Capture the cell that displays the provided text and extract its [x, y] central coordinate. 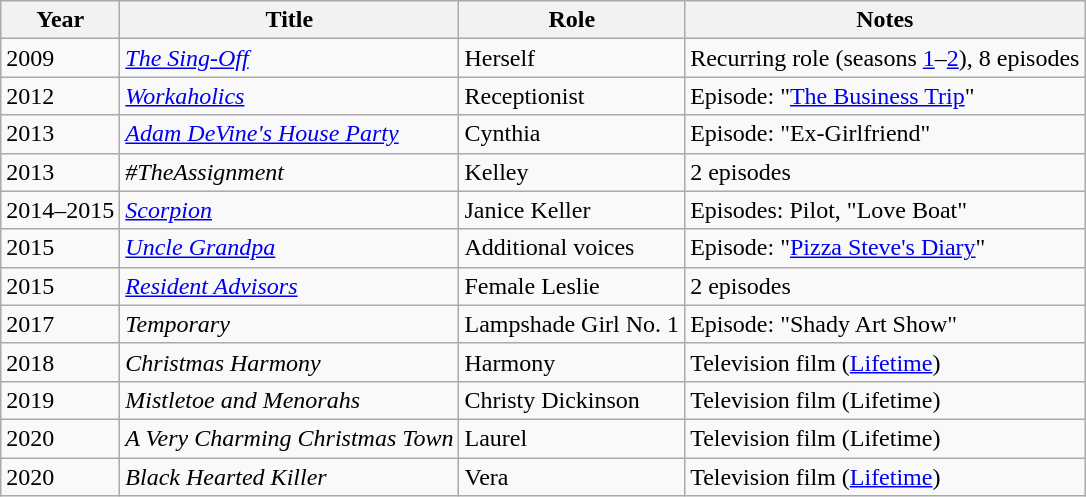
Laurel [572, 438]
#TheAssignment [290, 172]
Notes [885, 20]
Mistletoe and Menorahs [290, 400]
2019 [60, 400]
2014–2015 [60, 210]
Christmas Harmony [290, 362]
Title [290, 20]
Black Hearted Killer [290, 477]
Kelley [572, 172]
2017 [60, 324]
A Very Charming Christmas Town [290, 438]
Episode: "Shady Art Show" [885, 324]
Resident Advisors [290, 286]
Episode: "The Business Trip" [885, 96]
Lampshade Girl No. 1 [572, 324]
Role [572, 20]
Cynthia [572, 134]
Christy Dickinson [572, 400]
The Sing-Off [290, 58]
2018 [60, 362]
2012 [60, 96]
Receptionist [572, 96]
Temporary [290, 324]
Episodes: Pilot, "Love Boat" [885, 210]
Herself [572, 58]
Female Leslie [572, 286]
Vera [572, 477]
Episode: "Ex-Girlfriend" [885, 134]
Uncle Grandpa [290, 248]
2009 [60, 58]
Scorpion [290, 210]
Year [60, 20]
Episode: "Pizza Steve's Diary" [885, 248]
Additional voices [572, 248]
Janice Keller [572, 210]
Recurring role (seasons 1–2), 8 episodes [885, 58]
Adam DeVine's House Party [290, 134]
Harmony [572, 362]
Workaholics [290, 96]
